Output the (x, y) coordinate of the center of the cell containing the given text.  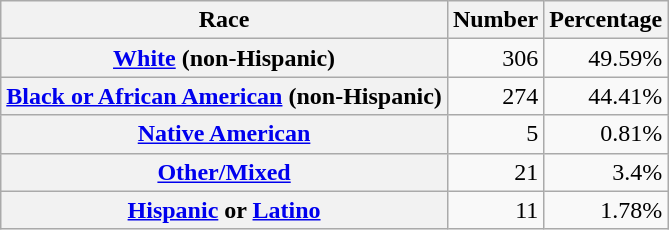
3.4% (606, 172)
44.41% (606, 96)
Percentage (606, 20)
5 (495, 134)
1.78% (606, 210)
Other/Mixed (224, 172)
Hispanic or Latino (224, 210)
White (non-Hispanic) (224, 58)
Native American (224, 134)
Black or African American (non-Hispanic) (224, 96)
11 (495, 210)
Race (224, 20)
0.81% (606, 134)
49.59% (606, 58)
21 (495, 172)
274 (495, 96)
Number (495, 20)
306 (495, 58)
